Determine the [X, Y] coordinate at the center of the cell enclosing the given text.  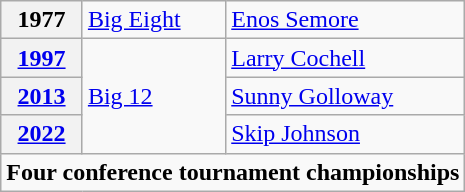
2013 [42, 96]
Enos Semore [346, 20]
Sunny Golloway [346, 96]
1977 [42, 20]
Larry Cochell [346, 58]
Big Eight [154, 20]
2022 [42, 134]
Big 12 [154, 96]
1997 [42, 58]
Four conference tournament championships [233, 172]
Skip Johnson [346, 134]
